Return the (X, Y) coordinate for the center point of the cell that contains the specified text.  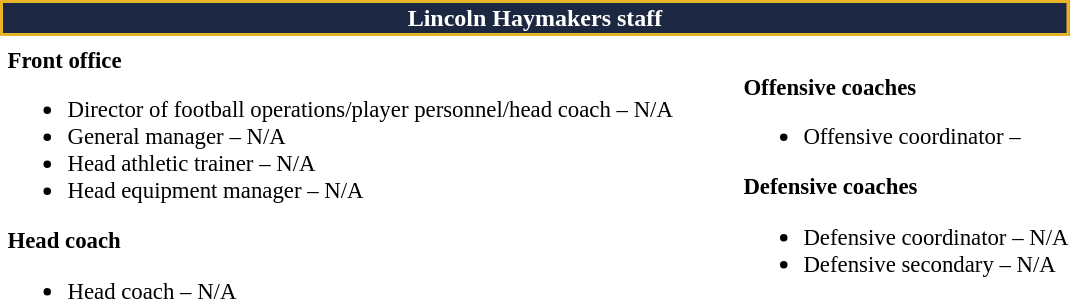
Lincoln Haymakers staff (535, 18)
